Capture the cell that displays the provided text and extract its [x, y] central coordinate. 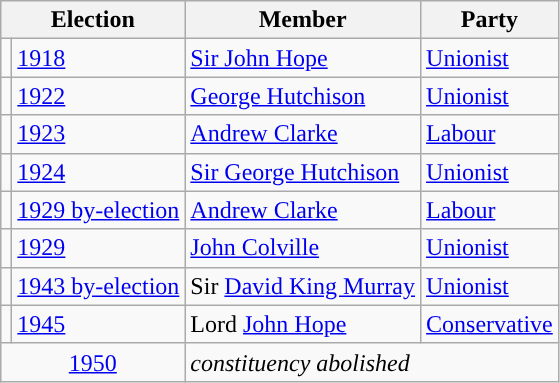
1943 by-election [98, 286]
Party [490, 20]
Lord John Hope [303, 324]
constituency abolished [372, 362]
1918 [98, 58]
1929 by-election [98, 210]
John Colville [303, 248]
Election [93, 20]
1923 [98, 134]
1924 [98, 172]
1929 [98, 248]
Member [303, 20]
Conservative [490, 324]
George Hutchison [303, 96]
Sir George Hutchison [303, 172]
Sir John Hope [303, 58]
Sir David King Murray [303, 286]
1922 [98, 96]
1950 [93, 362]
1945 [98, 324]
